Detect which cell encompasses the target text, then output its [X, Y] center coordinate. 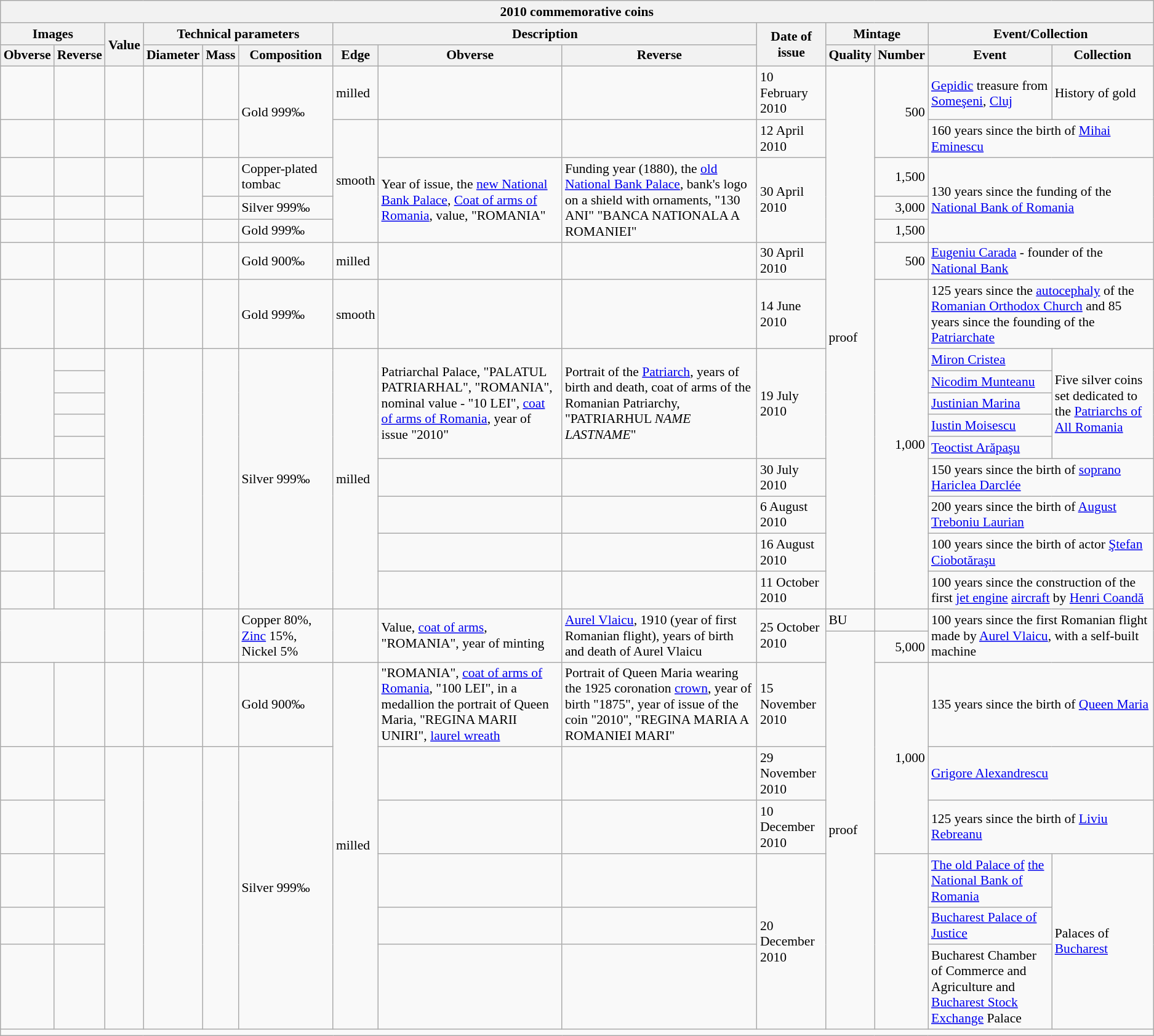
Bucharest Palace of Justice [990, 926]
Technical parameters [238, 34]
Nicodim Munteanu [990, 382]
100 years since the first Romanian flight made by Aurel Vlaicu, with a self-built machine [1041, 635]
Portrait of the Patriarch, years of birth and death, coat of arms of the Romanian Patriarchy, "PATRIARHUL NAME LASTNAME" [660, 404]
15 November 2010 [791, 705]
2010 commemorative coins [577, 12]
Eugeniu Carada - founder of the National Bank [1041, 261]
Funding year (1880), the old National Bank Palace, bank's logo on a shield with ornaments, "130 ANI" "BANCA NATIONALA A ROMANIEI" [660, 200]
19 July 2010 [791, 404]
History of gold [1103, 94]
Aurel Vlaicu, 1910 (year of first Romanian flight), years of birth and death of Aurel Vlaicu [660, 635]
150 years since the birth of soprano Hariclea Darclée [1041, 478]
16 August 2010 [791, 553]
Copper-plated tombac [286, 177]
Event [990, 55]
Value, coat of arms, "ROMANIA", year of minting [470, 635]
Miron Cristea [990, 360]
100 years since the construction of the first jet engine aircraft by Henri Coandă [1041, 590]
25 October 2010 [791, 635]
Event/Collection [1041, 34]
135 years since the birth of Queen Maria [1041, 705]
"ROMANIA", coat of arms of Romania, "100 LEI", in a medallion the portrait of Queen Maria, "REGINA MARII UNIRI", laurel wreath [470, 705]
6 August 2010 [791, 515]
Mintage [876, 34]
Palaces of Bucharest [1103, 942]
Date of issue [791, 44]
12 April 2010 [791, 139]
Value [124, 44]
Description [545, 34]
Images [53, 34]
Gepidic treasure from Someşeni, Cluj [990, 94]
10 February 2010 [791, 94]
Five silver coins set dedicated to the Patriarchs of All Romania [1103, 404]
20 December 2010 [791, 942]
160 years since the birth of Mihai Eminescu [1041, 139]
Edge [356, 55]
Diameter [173, 55]
Quality [850, 55]
Teoctist Arăpaşu [990, 448]
14 June 2010 [791, 315]
The old Palace of the National Bank of Romania [990, 880]
Justinian Marina [990, 404]
130 years since the funding of the National Bank of Romania [1041, 200]
10 December 2010 [791, 827]
Mass [220, 55]
Number [901, 55]
Copper 80%, Zinc 15%, Nickel 5% [286, 635]
Iustin Moisescu [990, 426]
Portrait of Queen Maria wearing the 1925 coronation crown, year of birth "1875", year of issue of the coin "2010", "REGINA MARIA A ROMANIEI MARI" [660, 705]
BU [850, 620]
Year of issue, the new National Bank Palace, Coat of arms of Romania, value, "ROMANIA" [470, 200]
5,000 [901, 646]
125 years since the autocephaly of the Romanian Orthodox Church and 85 years since the founding of the Patriarchate [1041, 315]
Composition [286, 55]
11 October 2010 [791, 590]
30 July 2010 [791, 478]
Patriarchal Palace, "PALATUL PATRIARHAL", "ROMANIA", nominal value - "10 LEI", coat of arms of Romania, year of issue "2010" [470, 404]
100 years since the birth of actor Ştefan Ciobotăraşu [1041, 553]
200 years since the birth of August Treboniu Laurian [1041, 515]
Grigore Alexandrescu [1041, 774]
Collection [1103, 55]
Bucharest Chamber of Commerce and Agriculture and Bucharest Stock Exchange Palace [990, 987]
125 years since the birth of Liviu Rebreanu [1041, 827]
3,000 [901, 208]
29 November 2010 [791, 774]
